Return [x, y] of the center of cell containing provided text 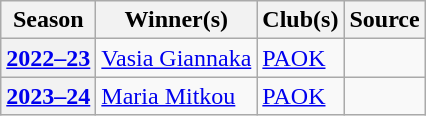
Maria Mitkou [176, 96]
2023–24 [48, 96]
2022–23 [48, 58]
Winner(s) [176, 20]
Club(s) [300, 20]
Source [384, 20]
Vasia Giannaka [176, 58]
Season [48, 20]
